Capture the cell that displays the provided text and extract its [x, y] central coordinate. 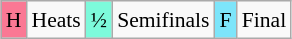
Final [264, 20]
H [14, 20]
Semifinals [163, 20]
F [226, 20]
½ [99, 20]
Heats [56, 20]
